Extract the [X, Y] coordinate from the center of the cell holding the provided text.  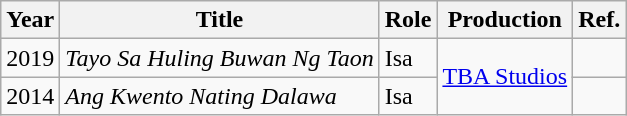
Production [505, 20]
Title [220, 20]
2019 [30, 58]
Ang Kwento Nating Dalawa [220, 96]
Year [30, 20]
TBA Studios [505, 77]
Role [408, 20]
Tayo Sa Huling Buwan Ng Taon [220, 58]
Ref. [600, 20]
2014 [30, 96]
